From the cell containing the given text, extract its center point as (x, y) coordinate. 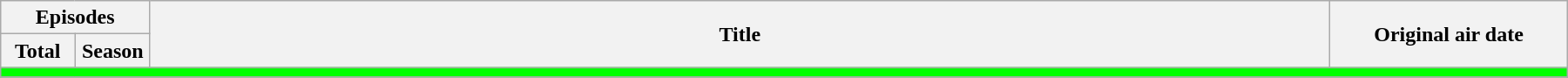
Episodes (75, 18)
Original air date (1449, 34)
Season (112, 51)
Title (740, 34)
Total (37, 51)
